Search for the cell housing the specified text and yield its [x, y] center coordinate. 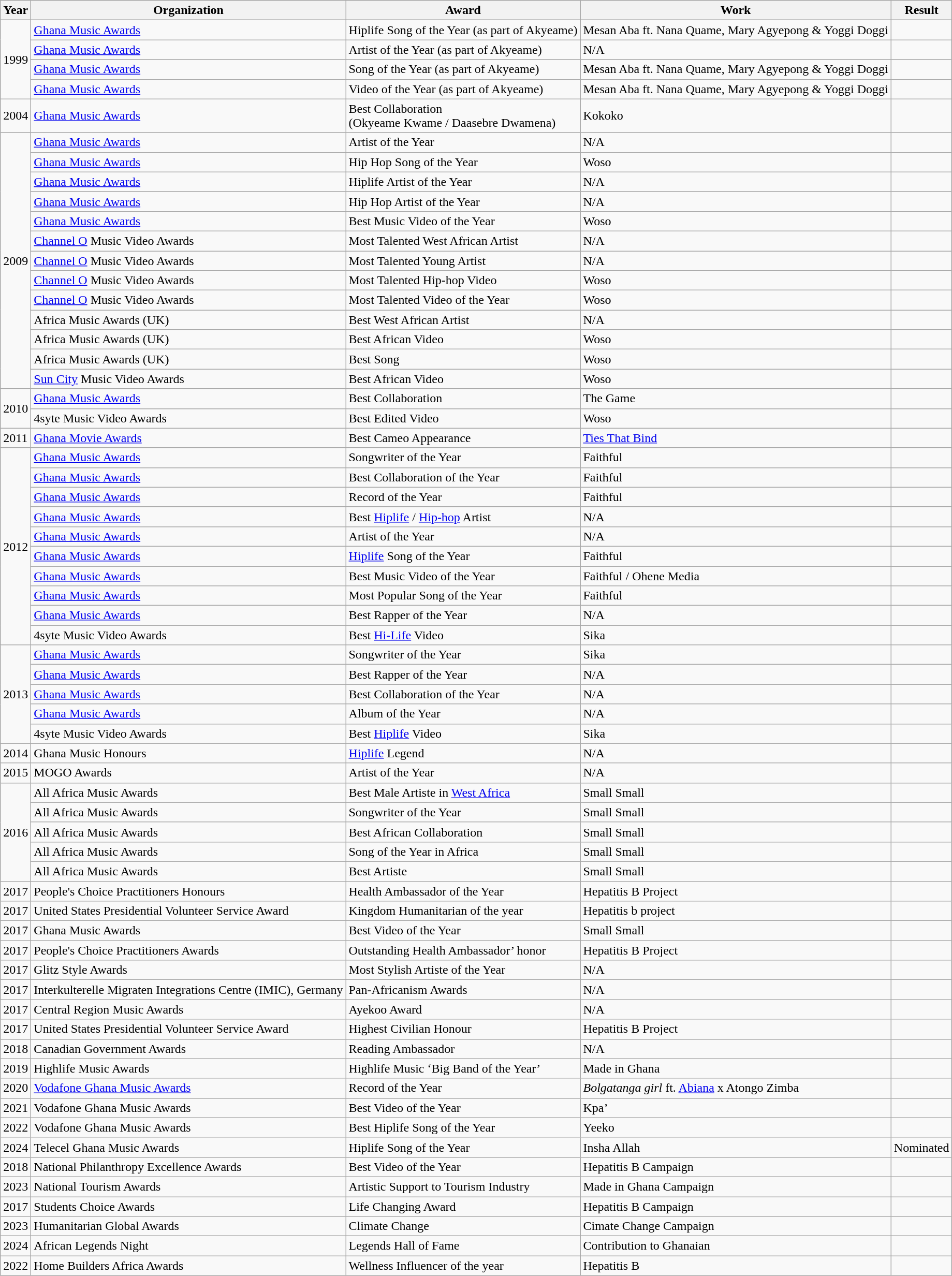
Health Ambassador of the Year [463, 891]
Hip Hop Song of the Year [463, 162]
Best African Collaboration [463, 832]
Best Hiplife Song of the Year [463, 1127]
Insha Allah [736, 1147]
Cimate Change Campaign [736, 1226]
Contribution to Ghanaian [736, 1246]
Best Hiplife Video [463, 734]
Best Male Artiste in West Africa [463, 793]
Bolgatanga girl ft. Abiana x Atongo Zimba [736, 1088]
Kpa’ [736, 1108]
Album of the Year [463, 714]
Home Builders Africa Awards [188, 1266]
Kingdom Humanitarian of the year [463, 911]
Humanitarian Global Awards [188, 1226]
Life Changing Award [463, 1207]
Glitz Style Awards [188, 970]
National Philanthropy Excellence Awards [188, 1167]
2019 [16, 1068]
People's Choice Practitioners Honours [188, 891]
Ghana Music Honours [188, 753]
Highlife Music Awards [188, 1068]
Most Talented West African Artist [463, 241]
Made in Ghana [736, 1068]
Artistic Support to Tourism Industry [463, 1186]
National Tourism Awards [188, 1186]
Most Talented Young Artist [463, 260]
Yeeko [736, 1127]
Most Talented Hip-hop Video [463, 281]
Best Collaboration [463, 399]
Hiplife Song of the Year (as part of Akyeame) [463, 30]
Most Talented Video of the Year [463, 300]
Faithful / Ohene Media [736, 576]
Best Edited Video [463, 418]
Reading Ambassador [463, 1049]
2021 [16, 1108]
Hiplife Artist of the Year [463, 182]
Canadian Government Awards [188, 1049]
Hepatitis B [736, 1266]
Nominated [921, 1147]
Most Popular Song of the Year [463, 596]
Ghana Movie Awards [188, 438]
Organization [188, 10]
Hiplife Legend [463, 753]
People's Choice Practitioners Awards [188, 950]
Best Hiplife / Hip-hop Artist [463, 517]
Best Song [463, 359]
2009 [16, 261]
Best Cameo Appearance [463, 438]
Wellness Influencer of the year [463, 1266]
Most Stylish Artiste of the Year [463, 970]
2011 [16, 438]
Climate Change [463, 1226]
Best Collaboration (Okyeame Kwame / Daasebre Dwamena) [463, 116]
2012 [16, 547]
Kokoko [736, 116]
African Legends Night [188, 1246]
The Game [736, 399]
Outstanding Health Ambassador’ honor [463, 950]
Made in Ghana Campaign [736, 1186]
2010 [16, 408]
Telecel Ghana Music Awards [188, 1147]
Best Artiste [463, 871]
Highlife Music ‘Big Band of the Year’ [463, 1068]
Highest Civilian Honour [463, 1029]
Result [921, 10]
Pan-Africanism Awards [463, 990]
Hepatitis b project [736, 911]
Hip Hop Artist of the Year [463, 201]
Ayekoo Award [463, 1009]
2015 [16, 773]
2016 [16, 832]
Ties That Bind [736, 438]
Song of the Year (as part of Akyeame) [463, 69]
Sun City Music Video Awards [188, 379]
Best Hi-Life Video [463, 635]
2013 [16, 694]
Work [736, 10]
2014 [16, 753]
Legends Hall of Fame [463, 1246]
Central Region Music Awards [188, 1009]
Song of the Year in Africa [463, 852]
Interkulterelle Migraten Integrations Centre (IMIC), Germany [188, 990]
Best West African Artist [463, 320]
2020 [16, 1088]
MOGO Awards [188, 773]
Year [16, 10]
Artist of the Year (as part of Akyeame) [463, 50]
1999 [16, 60]
Students Choice Awards [188, 1207]
Video of the Year (as part of Akyeame) [463, 89]
Award [463, 10]
2004 [16, 116]
